Identify which cell holds the provided text, then report its [x, y] central coordinate. 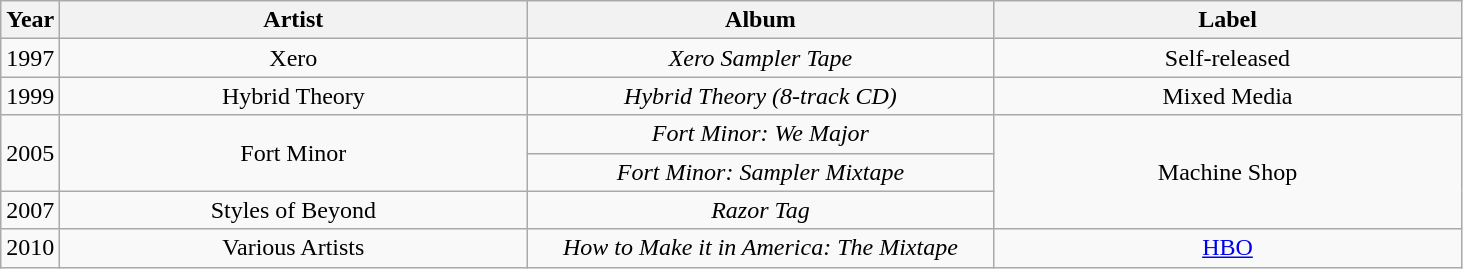
2005 [30, 153]
Hybrid Theory [294, 96]
Xero Sampler Tape [760, 58]
Self-released [1228, 58]
1997 [30, 58]
Machine Shop [1228, 172]
HBO [1228, 248]
Artist [294, 20]
How to Make it in America: The Mixtape [760, 248]
2010 [30, 248]
Hybrid Theory (8-track CD) [760, 96]
2007 [30, 210]
Mixed Media [1228, 96]
Fort Minor: Sampler Mixtape [760, 172]
Razor Tag [760, 210]
Label [1228, 20]
Various Artists [294, 248]
Year [30, 20]
1999 [30, 96]
Xero [294, 58]
Fort Minor [294, 153]
Styles of Beyond [294, 210]
Album [760, 20]
Fort Minor: We Major [760, 134]
